Identify which cell holds the provided text, then report its [X, Y] central coordinate. 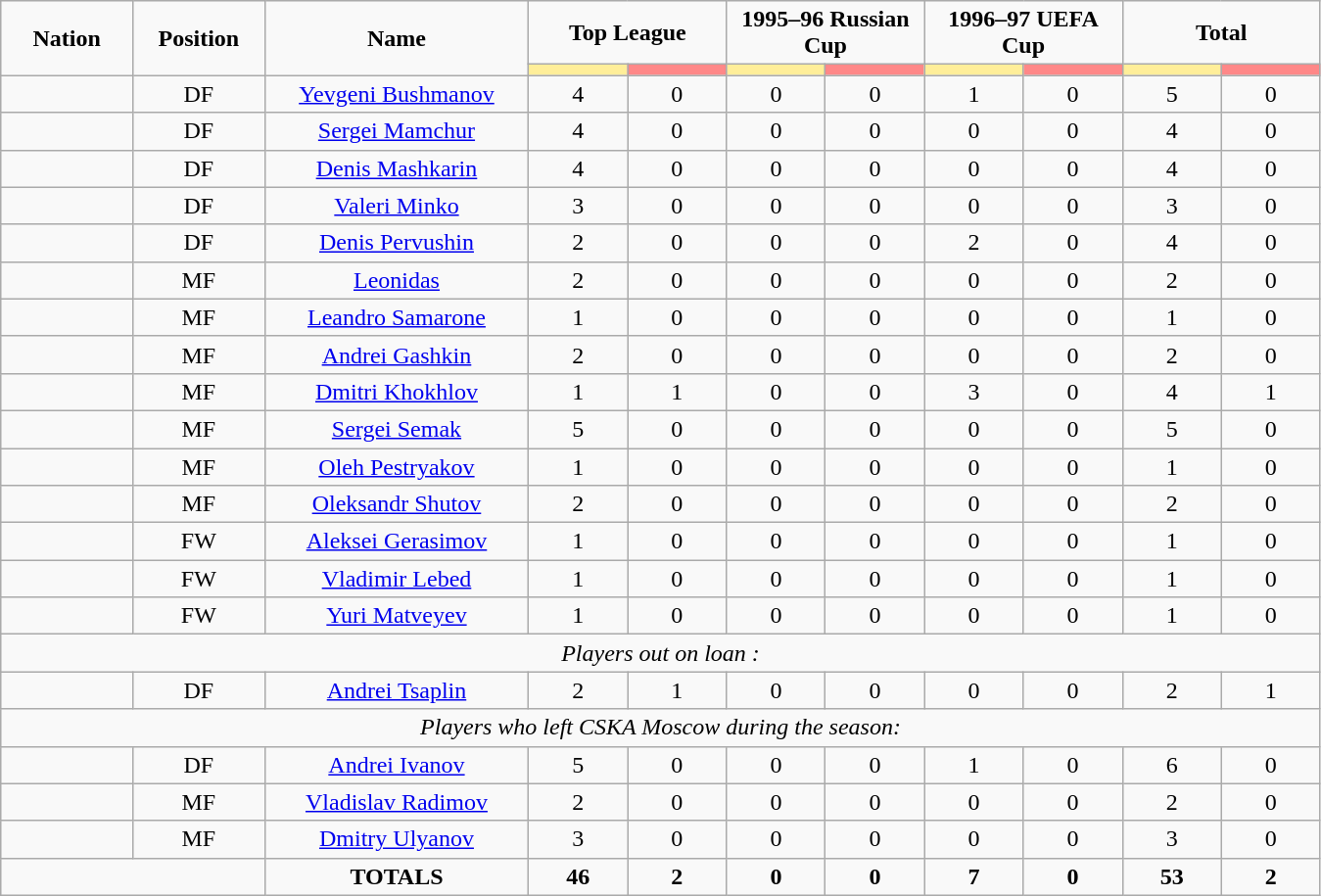
Leandro Samarone [396, 317]
Players out on loan : [660, 653]
Yevgeni Bushmanov [396, 94]
Denis Mashkarin [396, 168]
1995–96 Russian Cup [826, 33]
Andrei Gashkin [396, 354]
Total [1221, 33]
Dmitri Khokhlov [396, 392]
Top League [628, 33]
Denis Pervushin [396, 243]
7 [973, 876]
Aleksei Gerasimov [396, 542]
Vladimir Lebed [396, 579]
Oleksandr Shutov [396, 504]
TOTALS [396, 876]
Oleh Pestryakov [396, 467]
53 [1171, 876]
46 [578, 876]
Andrei Ivanov [396, 765]
Vladislav Radimov [396, 802]
Valeri Minko [396, 206]
Yuri Matveyev [396, 616]
Name [396, 38]
Nation [67, 38]
Players who left CSKA Moscow during the season: [660, 728]
6 [1171, 765]
Leonidas [396, 280]
1996–97 UEFA Cup [1023, 33]
Sergei Mamchur [396, 131]
Dmitry Ulyanov [396, 839]
Andrei Tsaplin [396, 690]
Position [198, 38]
Sergei Semak [396, 429]
